Output the (X, Y) coordinate of the center of the cell containing the given text.  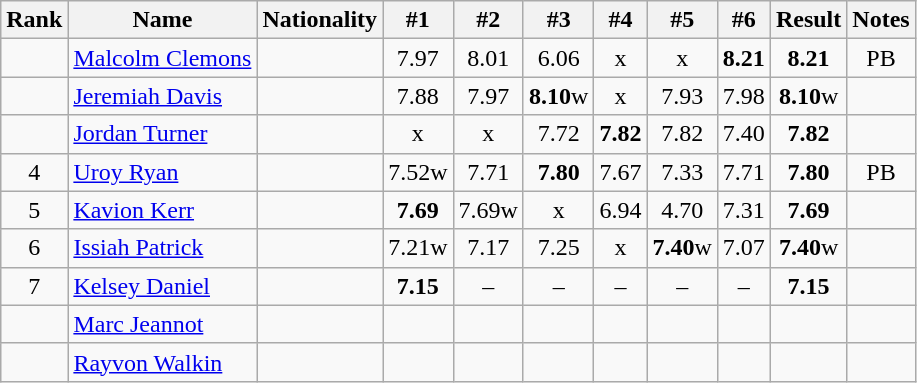
Uroy Ryan (162, 172)
4.70 (682, 210)
7.88 (418, 96)
Kavion Kerr (162, 210)
6.06 (558, 58)
7.98 (744, 96)
7.72 (558, 134)
7 (34, 286)
#4 (620, 20)
Issiah Patrick (162, 248)
#1 (418, 20)
7.17 (488, 248)
5 (34, 210)
Kelsey Daniel (162, 286)
Rank (34, 20)
7.25 (558, 248)
7.31 (744, 210)
7.67 (620, 172)
7.07 (744, 248)
8.01 (488, 58)
4 (34, 172)
#5 (682, 20)
Rayvon Walkin (162, 362)
Jordan Turner (162, 134)
6 (34, 248)
7.69w (488, 210)
Name (162, 20)
Marc Jeannot (162, 324)
Result (808, 20)
7.52w (418, 172)
7.40 (744, 134)
6.94 (620, 210)
7.21w (418, 248)
Notes (881, 20)
#6 (744, 20)
7.33 (682, 172)
Jeremiah Davis (162, 96)
7.93 (682, 96)
#3 (558, 20)
Nationality (320, 20)
#2 (488, 20)
Malcolm Clemons (162, 58)
